For the text-containing cell, return its midpoint in (x, y) coordinate format. 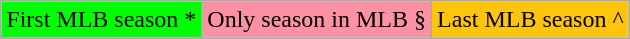
Only season in MLB § (317, 20)
Last MLB season ^ (531, 20)
First MLB season * (102, 20)
